Extract the [x, y] coordinate from the center of the cell holding the provided text.  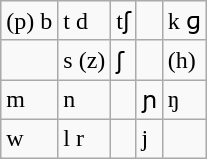
n [84, 100]
l r [84, 138]
(h) [184, 60]
k ɡ [184, 21]
ɲ [149, 100]
t d [84, 21]
m [30, 100]
tʃ [124, 21]
s (z) [84, 60]
ʃ [124, 60]
w [30, 138]
j [149, 138]
ŋ [184, 100]
(p) b [30, 21]
